Search for the cell housing the specified text and yield its (x, y) center coordinate. 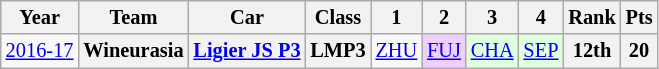
ZHU (397, 51)
CHA (492, 51)
Pts (640, 17)
Rank (592, 17)
2 (444, 17)
2016-17 (40, 51)
Year (40, 17)
SEP (542, 51)
3 (492, 17)
Car (248, 17)
12th (592, 51)
LMP3 (338, 51)
Class (338, 17)
20 (640, 51)
Team (133, 17)
FUJ (444, 51)
4 (542, 17)
Ligier JS P3 (248, 51)
1 (397, 17)
Wineurasia (133, 51)
